Find where the given text appears and provide that cell's center as (X, Y) coordinate. 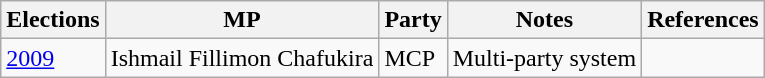
Notes (544, 20)
MCP (413, 58)
Elections (53, 20)
Ishmail Fillimon Chafukira (242, 58)
Party (413, 20)
2009 (53, 58)
MP (242, 20)
References (704, 20)
Multi-party system (544, 58)
